For the text-containing cell, return its midpoint in (x, y) coordinate format. 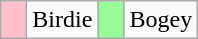
Bogey (161, 20)
Birdie (62, 20)
